Detect which cell encompasses the target text, then output its [X, Y] center coordinate. 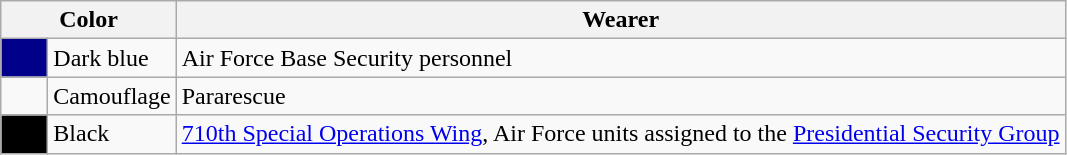
Air Force Base Security personnel [620, 58]
Color [88, 20]
Camouflage [112, 96]
Black [112, 134]
Wearer [620, 20]
Pararescue [620, 96]
710th Special Operations Wing, Air Force units assigned to the Presidential Security Group [620, 134]
Dark blue [112, 58]
